Return (X, Y) of the center of cell containing provided text 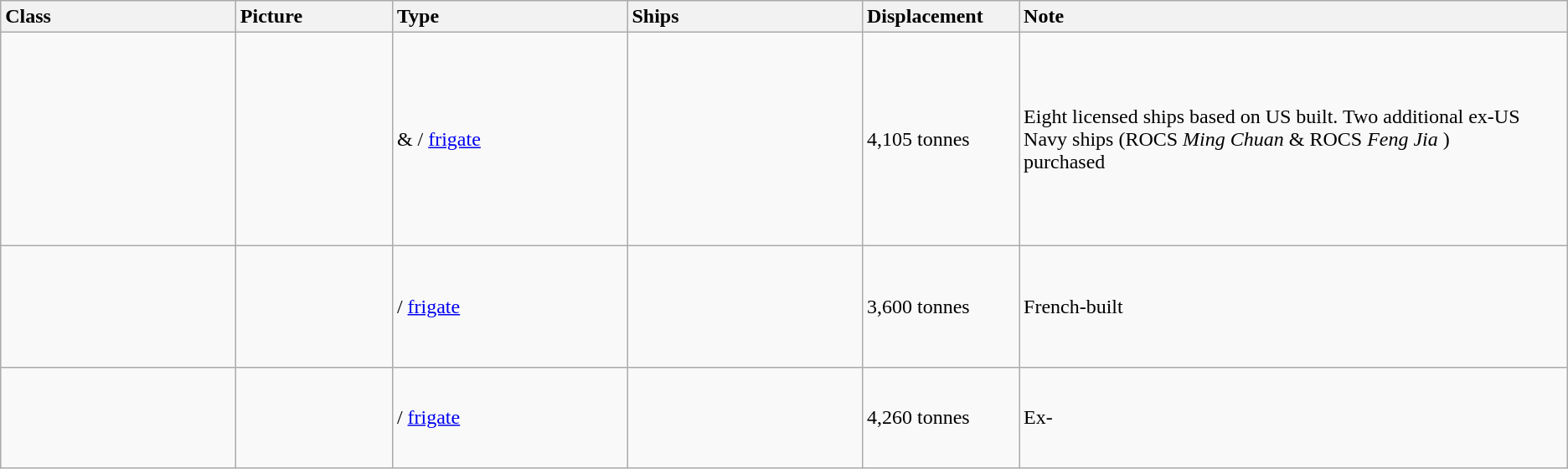
French-built (1293, 307)
4,260 tonnes (940, 417)
Eight licensed ships based on US built. Two additional ex-US Navy ships (ROCS Ming Chuan & ROCS Feng Jia )purchased (1293, 139)
Class (119, 17)
Type (509, 17)
Displacement (940, 17)
Ships (745, 17)
& / frigate (509, 139)
3,600 tonnes (940, 307)
Note (1293, 17)
Ex- (1293, 417)
Picture (313, 17)
4,105 tonnes (940, 139)
